Locate the cell with the specified text and output its (x, y) center coordinate. 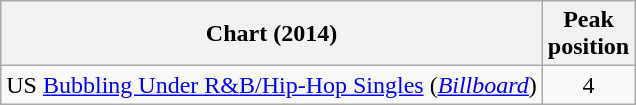
US Bubbling Under R&B/Hip-Hop Singles (Billboard) (272, 85)
Peakposition (588, 34)
Chart (2014) (272, 34)
4 (588, 85)
